Return the [X, Y] coordinate for the center point of the cell that contains the specified text.  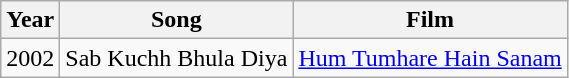
Film [430, 20]
Hum Tumhare Hain Sanam [430, 58]
Song [176, 20]
2002 [30, 58]
Year [30, 20]
Sab Kuchh Bhula Diya [176, 58]
